Search for the cell housing the specified text and yield its [X, Y] center coordinate. 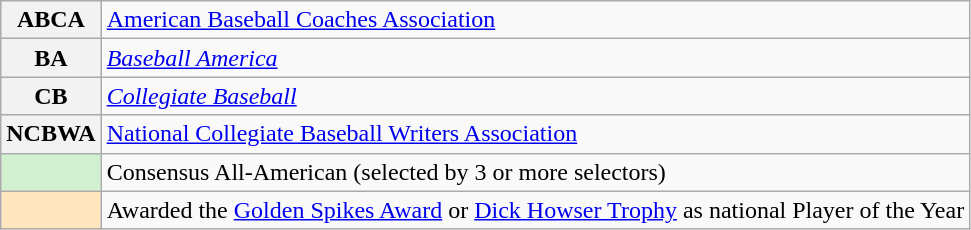
NCBWA [51, 134]
National Collegiate Baseball Writers Association [536, 134]
American Baseball Coaches Association [536, 20]
BA [51, 58]
Collegiate Baseball [536, 96]
Awarded the Golden Spikes Award or Dick Howser Trophy as national Player of the Year [536, 210]
Baseball America [536, 58]
Consensus All-American (selected by 3 or more selectors) [536, 172]
ABCA [51, 20]
CB [51, 96]
